Pinpoint the cell where the given text exists, returning its (X, Y) midpoint coordinate. 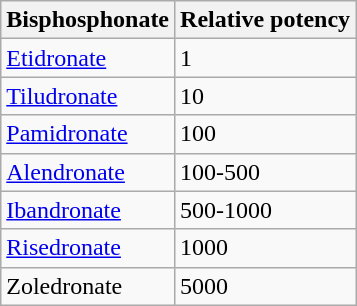
100 (266, 134)
Alendronate (88, 172)
Zoledronate (88, 286)
Etidronate (88, 58)
5000 (266, 286)
Pamidronate (88, 134)
Risedronate (88, 248)
500-1000 (266, 210)
10 (266, 96)
1 (266, 58)
Ibandronate (88, 210)
Relative potency (266, 20)
Bisphosphonate (88, 20)
100-500 (266, 172)
Tiludronate (88, 96)
1000 (266, 248)
